Extract the (x, y) coordinate from the center of the cell holding the provided text.  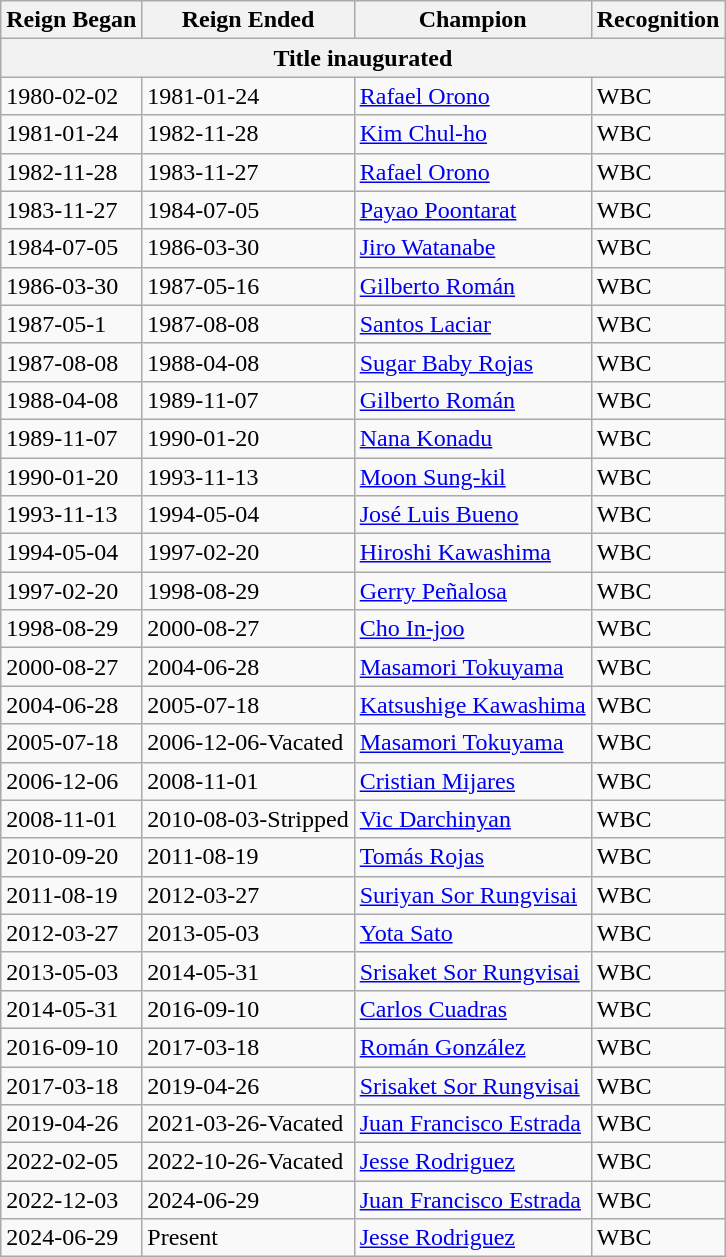
2021-03-26-Vacated (248, 1124)
2006-12-06 (72, 781)
Yota Sato (472, 933)
Reign Began (72, 20)
1980-02-02 (72, 96)
Santos Laciar (472, 324)
Carlos Cuadras (472, 1009)
Jiro Watanabe (472, 248)
José Luis Bueno (472, 515)
Suriyan Sor Rungvisai (472, 895)
2006-12-06-Vacated (248, 743)
Cristian Mijares (472, 781)
Reign Ended (248, 20)
Katsushige Kawashima (472, 705)
Vic Darchinyan (472, 819)
Nana Konadu (472, 438)
Hiroshi Kawashima (472, 553)
Present (248, 1238)
1987-05-16 (248, 286)
Payao Poontarat (472, 210)
Title inaugurated (363, 58)
Gerry Peñalosa (472, 591)
2022-10-26-Vacated (248, 1162)
2010-08-03-Stripped (248, 819)
1987-05-1 (72, 324)
Cho In-joo (472, 629)
Moon Sung-kil (472, 477)
Sugar Baby Rojas (472, 362)
Kim Chul-ho (472, 134)
2022-12-03 (72, 1200)
Recognition (658, 20)
2022-02-05 (72, 1162)
2010-09-20 (72, 857)
Champion (472, 20)
Román González (472, 1047)
Tomás Rojas (472, 857)
